Return (x, y) of the center of cell containing provided text 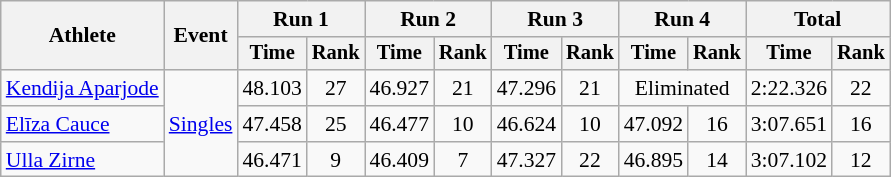
22 (861, 88)
3:07.651 (789, 124)
47.458 (272, 124)
48.103 (272, 88)
Run 3 (556, 19)
Eliminated (682, 88)
Kendija Aparjode (82, 88)
Run 1 (300, 19)
47.296 (526, 88)
Run 4 (682, 19)
47.092 (654, 124)
Event (201, 36)
Total (818, 19)
Run 2 (428, 19)
46.624 (526, 124)
46.477 (400, 124)
27 (336, 88)
25 (336, 124)
46.927 (400, 88)
2:22.326 (789, 88)
Singles (201, 124)
Elīza Cauce (82, 124)
Athlete (82, 36)
